Capture the cell that displays the provided text and extract its (X, Y) central coordinate. 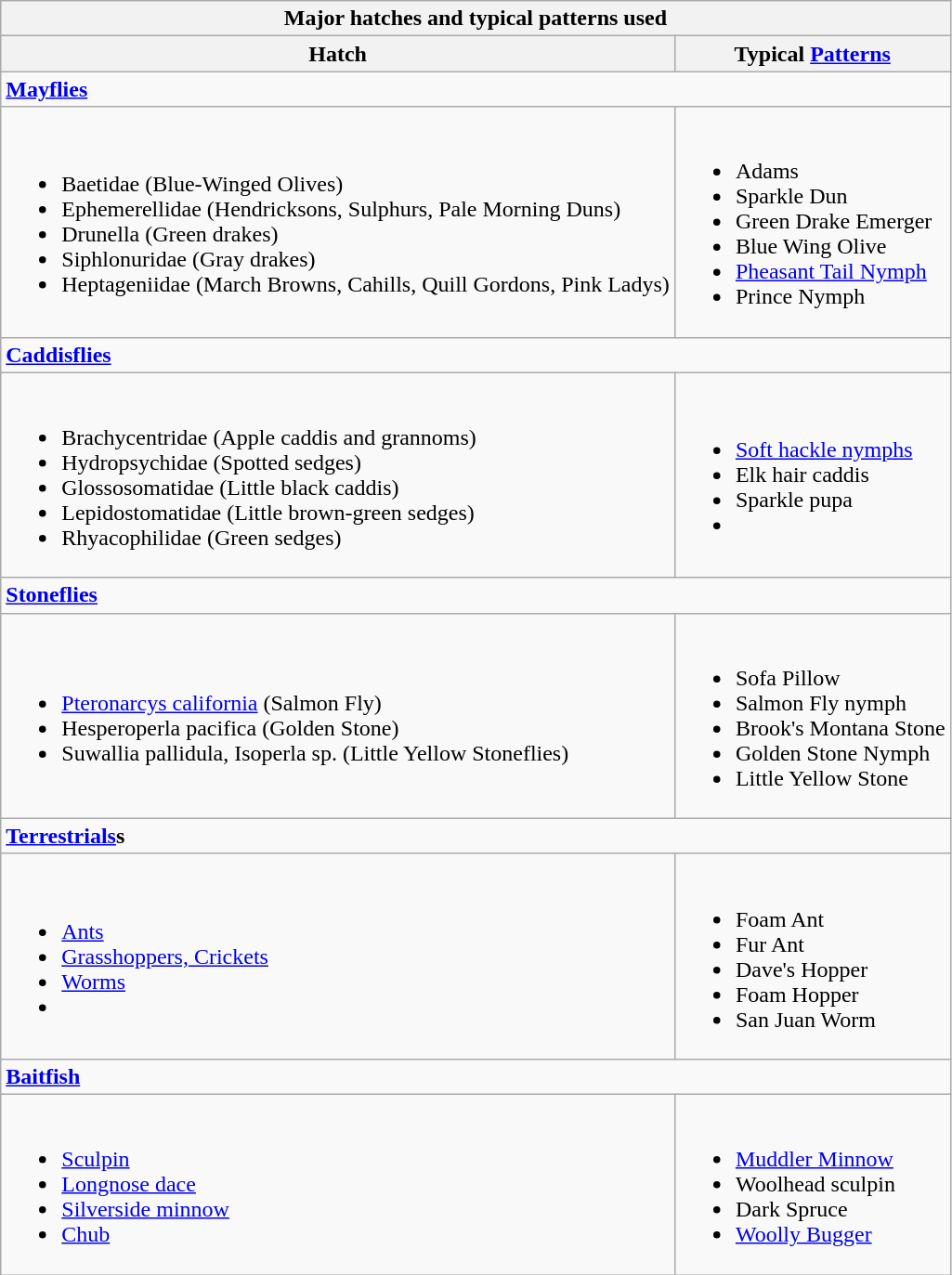
Stoneflies (476, 595)
AdamsSparkle DunGreen Drake EmergerBlue Wing OlivePheasant Tail NymphPrince Nymph (812, 222)
Caddisflies (476, 355)
Terrestrialss (476, 836)
Pteronarcys california (Salmon Fly)Hesperoperla pacifica (Golden Stone)Suwallia pallidula, Isoperla sp. (Little Yellow Stoneflies) (338, 715)
Hatch (338, 54)
Mayflies (476, 89)
Sofa PillowSalmon Fly nymphBrook's Montana StoneGolden Stone NymphLittle Yellow Stone (812, 715)
Major hatches and typical patterns used (476, 19)
Typical Patterns (812, 54)
SculpinLongnose daceSilverside minnowChub (338, 1184)
Soft hackle nymphsElk hair caddisSparkle pupa (812, 475)
AntsGrasshoppers, CricketsWorms (338, 956)
Baitfish (476, 1076)
Foam AntFur AntDave's HopperFoam HopperSan Juan Worm (812, 956)
Muddler MinnowWoolhead sculpinDark SpruceWoolly Bugger (812, 1184)
